Scan for the cell matching the given text and deliver its (x, y) coordinate at center. 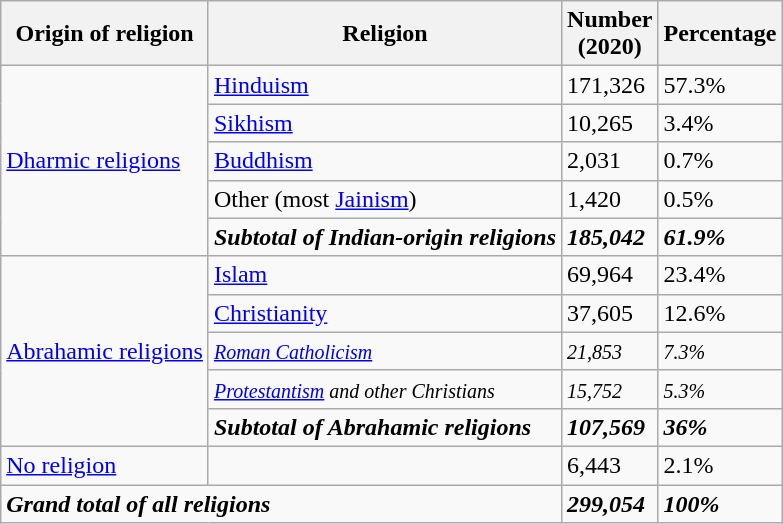
Number (2020) (610, 34)
57.3% (720, 85)
Percentage (720, 34)
Subtotal of Abrahamic religions (384, 427)
Subtotal of Indian-origin religions (384, 237)
2.1% (720, 465)
100% (720, 503)
10,265 (610, 123)
Abrahamic religions (105, 351)
37,605 (610, 313)
Christianity (384, 313)
0.5% (720, 199)
1,420 (610, 199)
Other (most Jainism) (384, 199)
Religion (384, 34)
7.3% (720, 351)
15,752 (610, 389)
21,853 (610, 351)
Buddhism (384, 161)
0.7% (720, 161)
171,326 (610, 85)
Dharmic religions (105, 161)
299,054 (610, 503)
Grand total of all religions (282, 503)
Islam (384, 275)
23.4% (720, 275)
69,964 (610, 275)
Roman Catholicism (384, 351)
Hinduism (384, 85)
3.4% (720, 123)
107,569 (610, 427)
2,031 (610, 161)
6,443 (610, 465)
Origin of religion (105, 34)
Sikhism (384, 123)
Protestantism and other Christians (384, 389)
No religion (105, 465)
61.9% (720, 237)
5.3% (720, 389)
185,042 (610, 237)
36% (720, 427)
12.6% (720, 313)
